Capture the cell that displays the provided text and extract its [x, y] central coordinate. 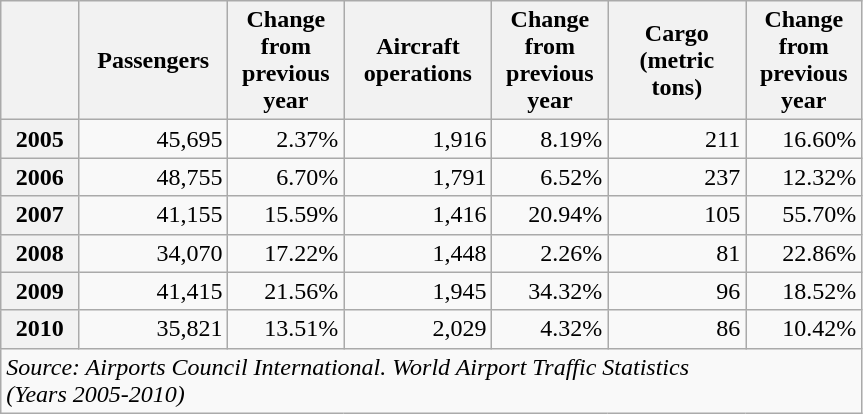
211 [677, 139]
48,755 [154, 177]
Passengers [154, 60]
2.37% [286, 139]
55.70% [804, 215]
4.32% [550, 329]
12.32% [804, 177]
237 [677, 177]
1,945 [418, 291]
10.42% [804, 329]
6.52% [550, 177]
1,916 [418, 139]
20.94% [550, 215]
6.70% [286, 177]
18.52% [804, 291]
2.26% [550, 253]
105 [677, 215]
Aircraft operations [418, 60]
2006 [40, 177]
16.60% [804, 139]
34.32% [550, 291]
2007 [40, 215]
Source: Airports Council International. World Airport Traffic Statistics(Years 2005-2010) [432, 380]
41,155 [154, 215]
1,791 [418, 177]
86 [677, 329]
81 [677, 253]
2009 [40, 291]
2010 [40, 329]
17.22% [286, 253]
45,695 [154, 139]
Cargo(metric tons) [677, 60]
2005 [40, 139]
8.19% [550, 139]
96 [677, 291]
2,029 [418, 329]
21.56% [286, 291]
2008 [40, 253]
15.59% [286, 215]
13.51% [286, 329]
22.86% [804, 253]
1,448 [418, 253]
41,415 [154, 291]
35,821 [154, 329]
34,070 [154, 253]
1,416 [418, 215]
